Scan for the cell matching the given text and deliver its [x, y] coordinate at center. 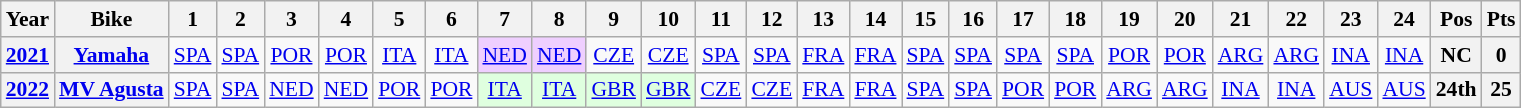
10 [668, 19]
Yamaha [112, 55]
9 [614, 19]
21 [1241, 19]
24th [1456, 90]
25 [1502, 90]
NC [1456, 55]
3 [291, 19]
24 [1404, 19]
7 [504, 19]
0 [1502, 55]
6 [451, 19]
2 [240, 19]
22 [1296, 19]
2021 [28, 55]
17 [1023, 19]
Pts [1502, 19]
16 [973, 19]
8 [559, 19]
1 [193, 19]
15 [926, 19]
23 [1350, 19]
Year [28, 19]
18 [1075, 19]
Bike [112, 19]
12 [772, 19]
Pos [1456, 19]
11 [720, 19]
14 [875, 19]
4 [346, 19]
5 [399, 19]
MV Agusta [112, 90]
2022 [28, 90]
13 [823, 19]
20 [1185, 19]
19 [1129, 19]
